Extract the (x, y) coordinate from the center of the cell holding the provided text.  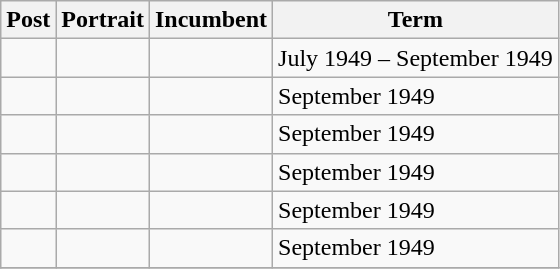
Post (28, 20)
Term (416, 20)
Incumbent (210, 20)
July 1949 – September 1949 (416, 58)
Portrait (103, 20)
